Locate the cell with the specified text and output its (X, Y) center coordinate. 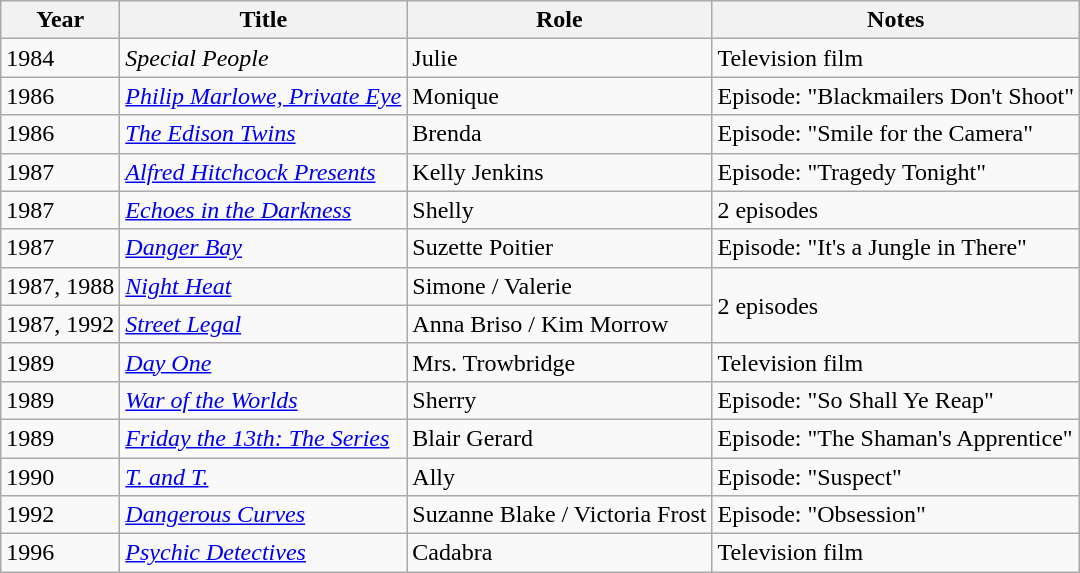
Episode: "Suspect" (896, 477)
Alfred Hitchcock Presents (264, 172)
1996 (60, 553)
Psychic Detectives (264, 553)
Night Heat (264, 286)
Blair Gerard (560, 438)
Episode: "Smile for the Camera" (896, 134)
Anna Briso / Kim Morrow (560, 324)
Friday the 13th: The Series (264, 438)
1990 (60, 477)
Sherry (560, 400)
Title (264, 20)
Shelly (560, 210)
T. and T. (264, 477)
Monique (560, 96)
Kelly Jenkins (560, 172)
Julie (560, 58)
Notes (896, 20)
1987, 1988 (60, 286)
Echoes in the Darkness (264, 210)
Mrs. Trowbridge (560, 362)
Street Legal (264, 324)
Suzette Poitier (560, 248)
1987, 1992 (60, 324)
Episode: "Tragedy Tonight" (896, 172)
Episode: "The Shaman's Apprentice" (896, 438)
Episode: "It's a Jungle in There" (896, 248)
Special People (264, 58)
Brenda (560, 134)
Episode: "Obsession" (896, 515)
Ally (560, 477)
Episode: "So Shall Ye Reap" (896, 400)
Danger Bay (264, 248)
Simone / Valerie (560, 286)
Day One (264, 362)
Cadabra (560, 553)
War of the Worlds (264, 400)
Philip Marlowe, Private Eye (264, 96)
Year (60, 20)
Dangerous Curves (264, 515)
The Edison Twins (264, 134)
1984 (60, 58)
Role (560, 20)
Episode: "Blackmailers Don't Shoot" (896, 96)
Suzanne Blake / Victoria Frost (560, 515)
1992 (60, 515)
